Return the [x, y] coordinate for the center point of the cell that contains the specified text.  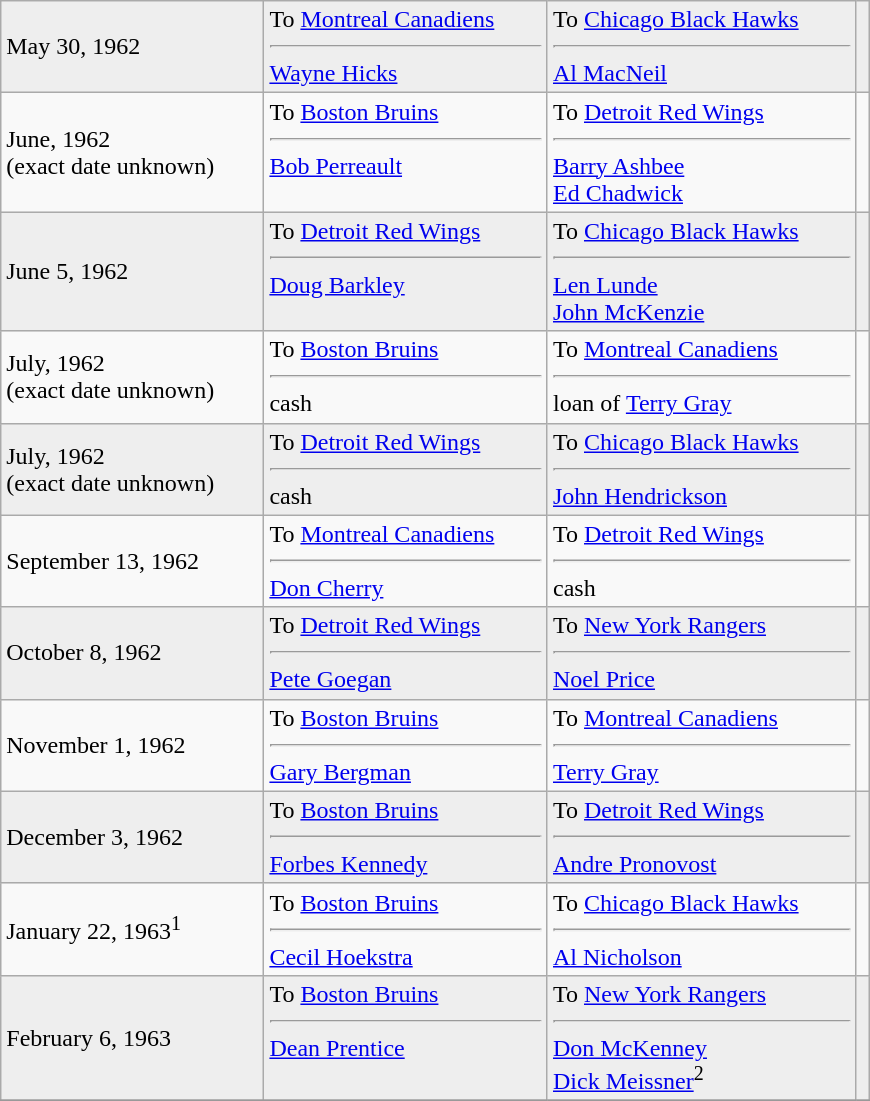
To Boston BruinsGary Bergman [406, 745]
To Detroit Red WingsDoug Barkley [406, 272]
To New York RangersDon McKenneyDick Meissner2 [701, 1038]
November 1, 1962 [132, 745]
May 30, 1962 [132, 47]
To Boston BruinsForbes Kennedy [406, 837]
To Montreal CanadiensWayne Hicks [406, 47]
October 8, 1962 [132, 653]
To Chicago Black HawksAl Nicholson [701, 929]
January 22, 19631 [132, 929]
June, 1962(exact date unknown) [132, 152]
February 6, 1963 [132, 1038]
June 5, 1962 [132, 272]
To Montreal CanadiensDon Cherry [406, 561]
To Boston BruinsDean Prentice [406, 1038]
To Chicago Black HawksAl MacNeil [701, 47]
September 13, 1962 [132, 561]
To Montreal CanadiensTerry Gray [701, 745]
To Detroit Red WingsBarry AshbeeEd Chadwick [701, 152]
To Boston Bruinscash [406, 377]
To Chicago Black HawksJohn Hendrickson [701, 469]
To Montreal Canadiensloan of Terry Gray [701, 377]
December 3, 1962 [132, 837]
To Boston BruinsBob Perreault [406, 152]
To Chicago Black HawksLen LundeJohn McKenzie [701, 272]
To Boston BruinsCecil Hoekstra [406, 929]
To New York RangersNoel Price [701, 653]
To Detroit Red WingsPete Goegan [406, 653]
To Detroit Red WingsAndre Pronovost [701, 837]
